From the cell containing the given text, extract its center point as (X, Y) coordinate. 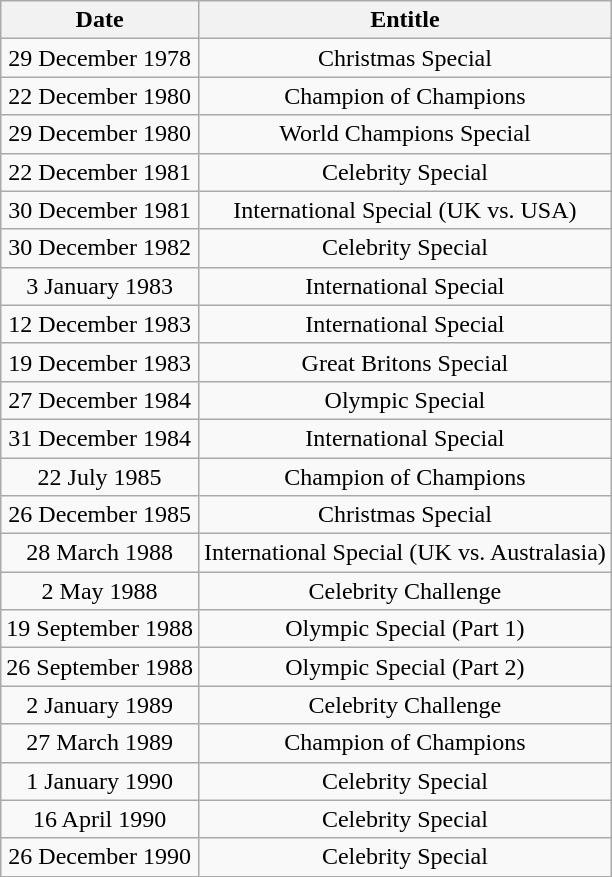
29 December 1980 (100, 134)
Olympic Special (404, 400)
19 September 1988 (100, 629)
30 December 1982 (100, 248)
28 March 1988 (100, 553)
Olympic Special (Part 1) (404, 629)
World Champions Special (404, 134)
31 December 1984 (100, 438)
22 December 1980 (100, 96)
29 December 1978 (100, 58)
16 April 1990 (100, 819)
International Special (UK vs. USA) (404, 210)
Olympic Special (Part 2) (404, 667)
22 July 1985 (100, 477)
2 May 1988 (100, 591)
Great Britons Special (404, 362)
3 January 1983 (100, 286)
26 December 1985 (100, 515)
12 December 1983 (100, 324)
30 December 1981 (100, 210)
27 December 1984 (100, 400)
Date (100, 20)
19 December 1983 (100, 362)
2 January 1989 (100, 705)
26 September 1988 (100, 667)
27 March 1989 (100, 743)
Entitle (404, 20)
International Special (UK vs. Australasia) (404, 553)
1 January 1990 (100, 781)
22 December 1981 (100, 172)
26 December 1990 (100, 857)
